Search for the cell housing the specified text and yield its [x, y] center coordinate. 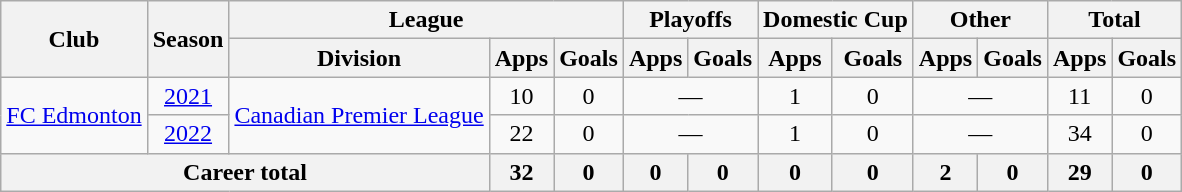
Total [1114, 20]
11 [1079, 96]
Career total [245, 172]
Other [980, 20]
Domestic Cup [836, 20]
2 [945, 172]
Canadian Premier League [359, 115]
Club [74, 39]
2021 [188, 96]
Season [188, 39]
29 [1079, 172]
Playoffs [690, 20]
10 [521, 96]
2022 [188, 134]
32 [521, 172]
League [426, 20]
22 [521, 134]
FC Edmonton [74, 115]
34 [1079, 134]
Division [359, 58]
